Identify which cell holds the provided text, then report its [X, Y] central coordinate. 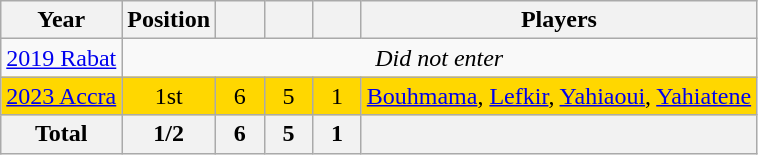
Players [558, 20]
1/2 [169, 134]
Bouhmama, Lefkir, Yahiaoui, Yahiatene [558, 96]
1st [169, 96]
Total [62, 134]
Did not enter [440, 58]
2019 Rabat [62, 58]
Position [169, 20]
2023 Accra [62, 96]
Year [62, 20]
